Find where the given text appears and provide that cell's center as [X, Y] coordinate. 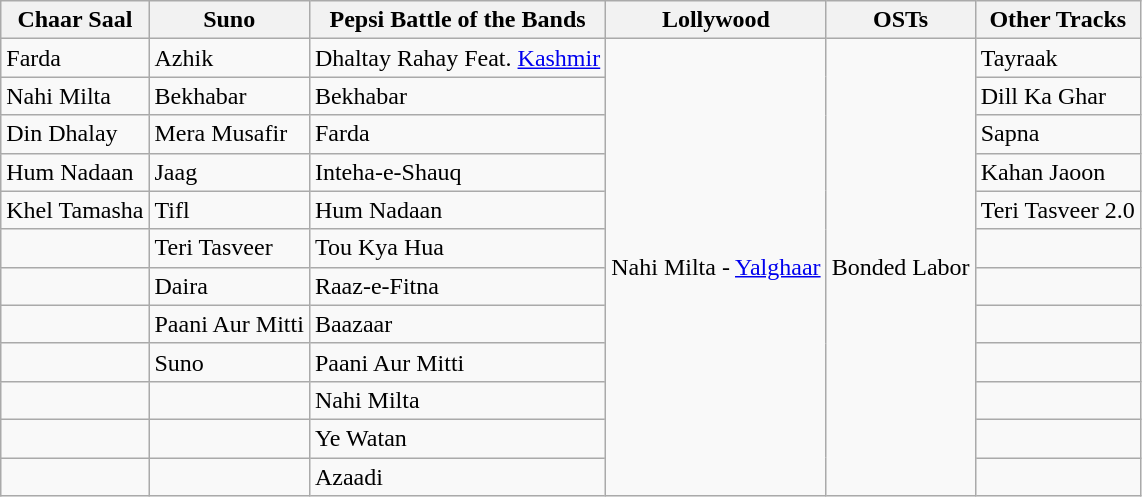
Lollywood [716, 20]
Mera Musafir [229, 134]
Khel Tamasha [75, 210]
Tifl [229, 210]
Azaadi [457, 477]
Sapna [1058, 134]
Tou Kya Hua [457, 248]
Bonded Labor [900, 268]
OSTs [900, 20]
Other Tracks [1058, 20]
Dill Ka Ghar [1058, 96]
Din Dhalay [75, 134]
Teri Tasveer 2.0 [1058, 210]
Pepsi Battle of the Bands [457, 20]
Chaar Saal [75, 20]
Kahan Jaoon [1058, 172]
Tayraak [1058, 58]
Azhik [229, 58]
Inteha-e-Shauq [457, 172]
Raaz-e-Fitna [457, 286]
Teri Tasveer [229, 248]
Baazaar [457, 324]
Dhaltay Rahay Feat. Kashmir [457, 58]
Jaag [229, 172]
Daira [229, 286]
Ye Watan [457, 438]
Nahi Milta - Yalghaar [716, 268]
